Provide the [x, y] coordinate of the cell's center where the given text is located.  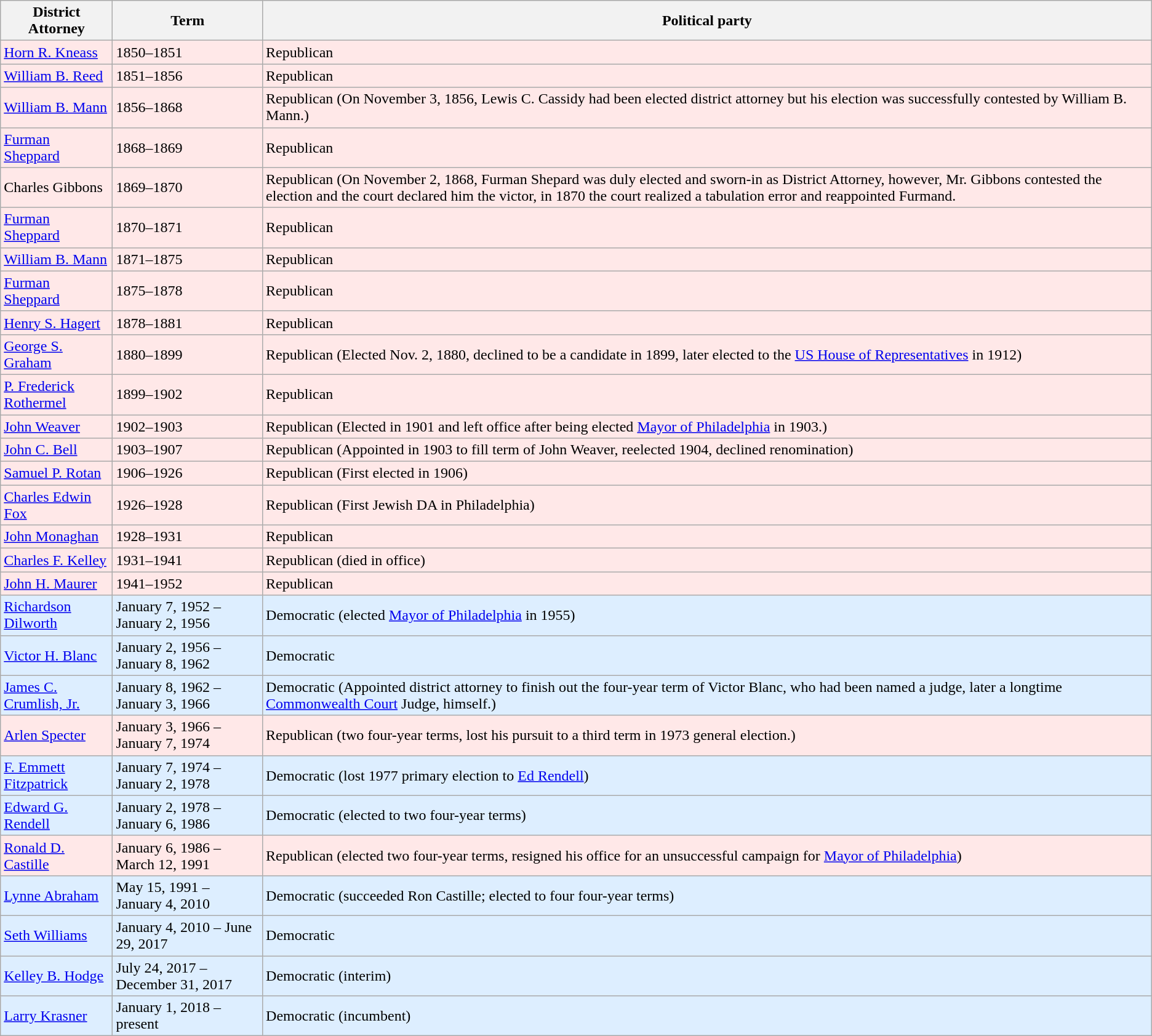
January 2, 1978 – January 6, 1986 [188, 815]
William B. Reed [57, 76]
January 7, 1952 – January 2, 1956 [188, 616]
1869–1870 [188, 187]
F. Emmett Fitzpatrick [57, 776]
January 7, 1974 – January 2, 1978 [188, 776]
James C. Crumlish, Jr. [57, 696]
1850–1851 [188, 52]
1851–1856 [188, 76]
January 2, 1956 – January 8, 1962 [188, 655]
1878–1881 [188, 323]
Kelley B. Hodge [57, 975]
Arlen Specter [57, 735]
1941–1952 [188, 584]
P. Frederick Rothermel [57, 394]
Horn R. Kneass [57, 52]
1871–1875 [188, 259]
John H. Maurer [57, 584]
1926–1928 [188, 505]
January 8, 1962 – January 3, 1966 [188, 696]
Democratic (elected to two four-year terms) [708, 815]
Henry S. Hagert [57, 323]
1870–1871 [188, 228]
1931–1941 [188, 560]
John Monaghan [57, 537]
Republican (elected two four-year terms, resigned his office for an unsuccessful campaign for Mayor of Philadelphia) [708, 856]
1902–1903 [188, 427]
May 15, 1991 – January 4, 2010 [188, 895]
Samuel P. Rotan [57, 473]
1875–1878 [188, 291]
1928–1931 [188, 537]
January 6, 1986 – March 12, 1991 [188, 856]
Republican (Elected in 1901 and left office after being elected Mayor of Philadelphia in 1903.) [708, 427]
Republican (First elected in 1906) [708, 473]
1899–1902 [188, 394]
January 3, 1966 – January 7, 1974 [188, 735]
Charles Edwin Fox [57, 505]
Richardson Dilworth [57, 616]
Republican (two four-year terms, lost his pursuit to a third term in 1973 general election.) [708, 735]
John Weaver [57, 427]
Seth Williams [57, 936]
1880–1899 [188, 355]
Charles F. Kelley [57, 560]
Edward G. Rendell [57, 815]
Victor H. Blanc [57, 655]
Democratic (incumbent) [708, 1016]
Ronald D. Castille [57, 856]
Lynne Abraham [57, 895]
George S. Graham [57, 355]
John C. Bell [57, 450]
Republican (First Jewish DA in Philadelphia) [708, 505]
Republican (died in office) [708, 560]
Democratic (interim) [708, 975]
Charles Gibbons [57, 187]
Political party [708, 21]
Republican (Appointed in 1903 to fill term of John Weaver, reelected 1904, declined renomination) [708, 450]
1903–1907 [188, 450]
1906–1926 [188, 473]
Democratic (succeeded Ron Castille; elected to four four-year terms) [708, 895]
January 1, 2018 – present [188, 1016]
1868–1869 [188, 148]
Larry Krasner [57, 1016]
January 4, 2010 – June 29, 2017 [188, 936]
Democratic (lost 1977 primary election to Ed Rendell) [708, 776]
Democratic (elected Mayor of Philadelphia in 1955) [708, 616]
July 24, 2017 – December 31, 2017 [188, 975]
1856–1868 [188, 107]
Term [188, 21]
District Attorney [57, 21]
Republican (On November 3, 1856, Lewis C. Cassidy had been elected district attorney but his election was successfully contested by William B. Mann.) [708, 107]
Republican (Elected Nov. 2, 1880, declined to be a candidate in 1899, later elected to the US House of Representatives in 1912) [708, 355]
